Find where the given text appears and provide that cell's center as (x, y) coordinate. 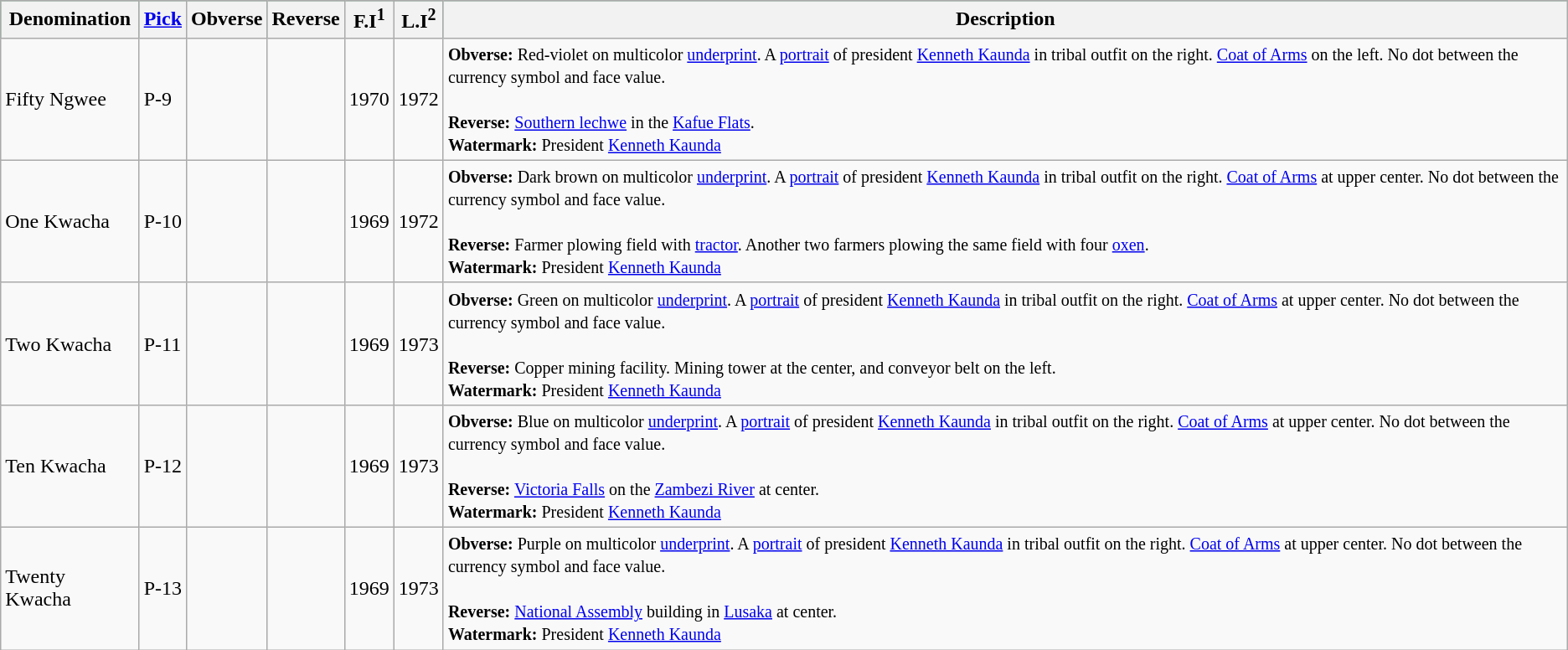
P-11 (162, 343)
Fifty Ngwee (70, 99)
Ten Kwacha (70, 466)
Reverse (306, 20)
Twenty Kwacha (70, 589)
F.I1 (369, 20)
Obverse (227, 20)
L.I2 (419, 20)
P-12 (162, 466)
P-10 (162, 221)
Description (1005, 20)
Denomination (70, 20)
One Kwacha (70, 221)
P-9 (162, 99)
P-13 (162, 589)
Pick (162, 20)
1970 (369, 99)
Two Kwacha (70, 343)
